For the text-containing cell, return its midpoint in (X, Y) coordinate format. 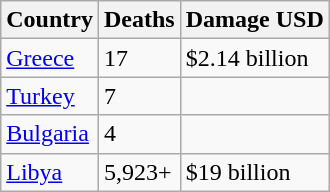
$2.14 billion (254, 58)
Deaths (139, 20)
5,923+ (139, 172)
Greece (50, 58)
Turkey (50, 96)
Bulgaria (50, 134)
7 (139, 96)
Country (50, 20)
Libya (50, 172)
$19 billion (254, 172)
4 (139, 134)
17 (139, 58)
Damage USD (254, 20)
